Identify which cell holds the provided text, then report its [x, y] central coordinate. 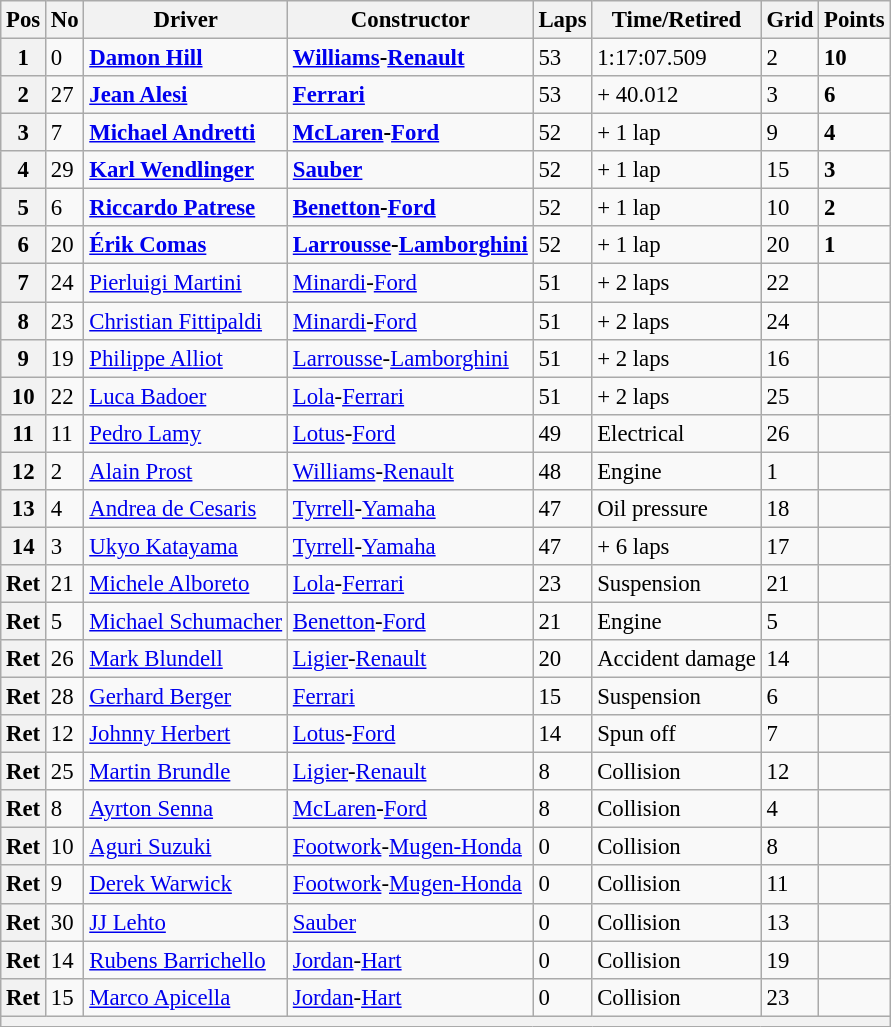
28 [65, 697]
JJ Lehto [186, 922]
29 [65, 170]
Aguri Suzuki [186, 847]
48 [562, 471]
Constructor [410, 20]
Michael Schumacher [186, 621]
No [65, 20]
Philippe Alliot [186, 358]
Michael Andretti [186, 133]
Rubens Barrichello [186, 960]
Grid [790, 20]
Luca Badoer [186, 396]
Damon Hill [186, 58]
Marco Apicella [186, 997]
Johnny Herbert [186, 734]
Pierluigi Martini [186, 283]
1:17:07.509 [676, 58]
Points [854, 20]
Accident damage [676, 659]
Michele Alboreto [186, 584]
Riccardo Patrese [186, 208]
30 [65, 922]
Laps [562, 20]
+ 40.012 [676, 95]
49 [562, 433]
27 [65, 95]
Spun off [676, 734]
Ukyo Katayama [186, 546]
Pos [24, 20]
17 [790, 546]
Electrical [676, 433]
Derek Warwick [186, 885]
Oil pressure [676, 509]
Mark Blundell [186, 659]
16 [790, 358]
18 [790, 509]
Ayrton Senna [186, 809]
Jean Alesi [186, 95]
Martin Brundle [186, 772]
Time/Retired [676, 20]
Gerhard Berger [186, 697]
Andrea de Cesaris [186, 509]
Christian Fittipaldi [186, 321]
Karl Wendlinger [186, 170]
Érik Comas [186, 245]
Pedro Lamy [186, 433]
Alain Prost [186, 471]
+ 6 laps [676, 546]
Driver [186, 20]
